Pinpoint the cell where the given text exists, returning its [X, Y] midpoint coordinate. 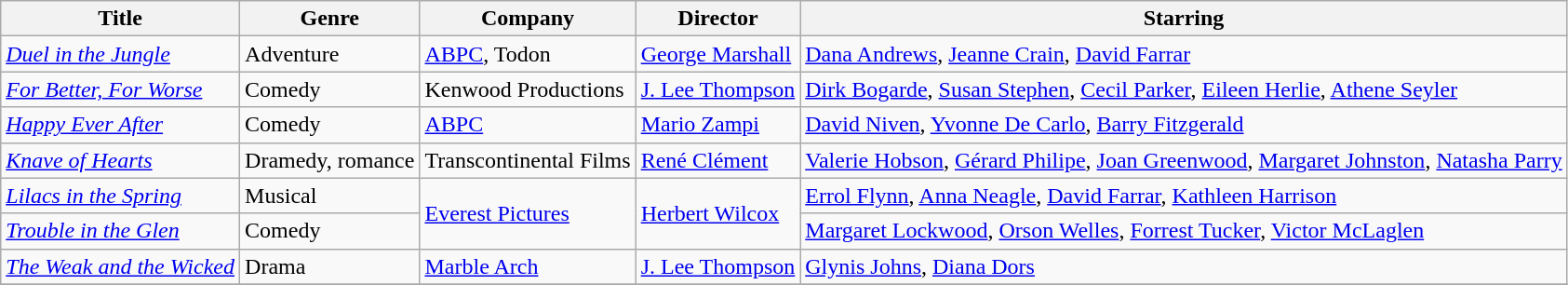
Lilacs in the Spring [121, 196]
Kenwood Productions [528, 89]
Happy Ever After [121, 125]
Everest Pictures [528, 213]
George Marshall [718, 54]
Glynis Johns, Diana Dors [1184, 266]
Trouble in the Glen [121, 231]
Drama [329, 266]
Title [121, 19]
Margaret Lockwood, Orson Welles, Forrest Tucker, Victor McLaglen [1184, 231]
David Niven, Yvonne De Carlo, Barry Fitzgerald [1184, 125]
Director [718, 19]
Company [528, 19]
The Weak and the Wicked [121, 266]
Transcontinental Films [528, 160]
Herbert Wilcox [718, 213]
Dramedy, romance [329, 160]
Genre [329, 19]
Valerie Hobson, Gérard Philipe, Joan Greenwood, Margaret Johnston, Natasha Parry [1184, 160]
Errol Flynn, Anna Neagle, David Farrar, Kathleen Harrison [1184, 196]
For Better, For Worse [121, 89]
Starring [1184, 19]
ABPC, Todon [528, 54]
Duel in the Jungle [121, 54]
Dirk Bogarde, Susan Stephen, Cecil Parker, Eileen Herlie, Athene Seyler [1184, 89]
ABPC [528, 125]
Musical [329, 196]
René Clément [718, 160]
Mario Zampi [718, 125]
Marble Arch [528, 266]
Knave of Hearts [121, 160]
Dana Andrews, Jeanne Crain, David Farrar [1184, 54]
Adventure [329, 54]
